Scan for the cell matching the given text and deliver its (x, y) coordinate at center. 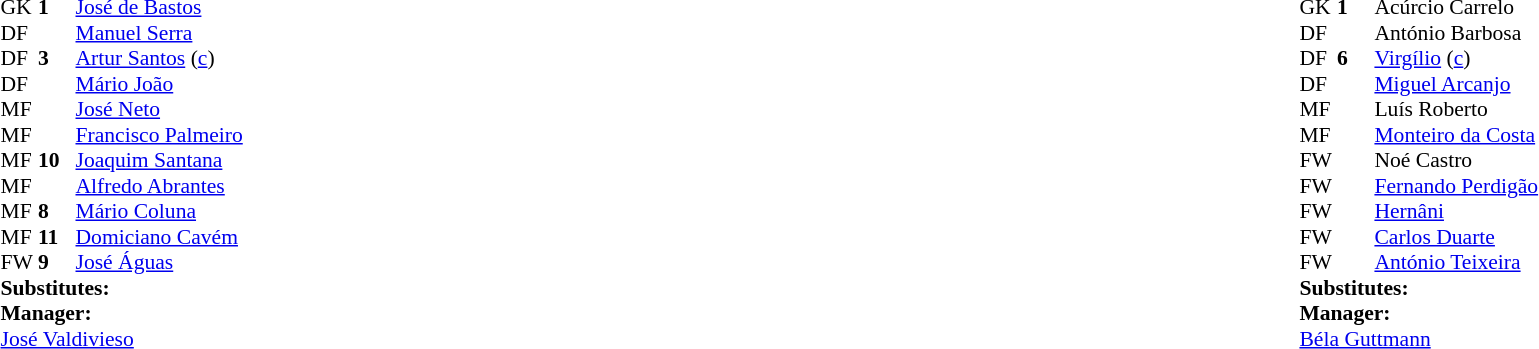
Joaquim Santana (160, 161)
Alfredo Abrantes (160, 186)
António Barbosa (1456, 33)
Miguel Arcanjo (1456, 84)
Noé Castro (1456, 161)
Hernâni (1456, 211)
António Teixeira (1456, 263)
Domiciano Cavém (160, 237)
6 (1356, 59)
Mário Coluna (160, 211)
Manuel Serra (160, 33)
Mário João (160, 84)
José Águas (160, 263)
9 (57, 263)
Luís Roberto (1456, 109)
Virgílio (c) (1456, 59)
3 (57, 59)
Artur Santos (c) (160, 59)
Francisco Palmeiro (160, 135)
8 (57, 211)
Carlos Duarte (1456, 237)
10 (57, 161)
Monteiro da Costa (1456, 135)
José Neto (160, 109)
11 (57, 237)
Fernando Perdigão (1456, 186)
